For the text-containing cell, return its midpoint in (X, Y) coordinate format. 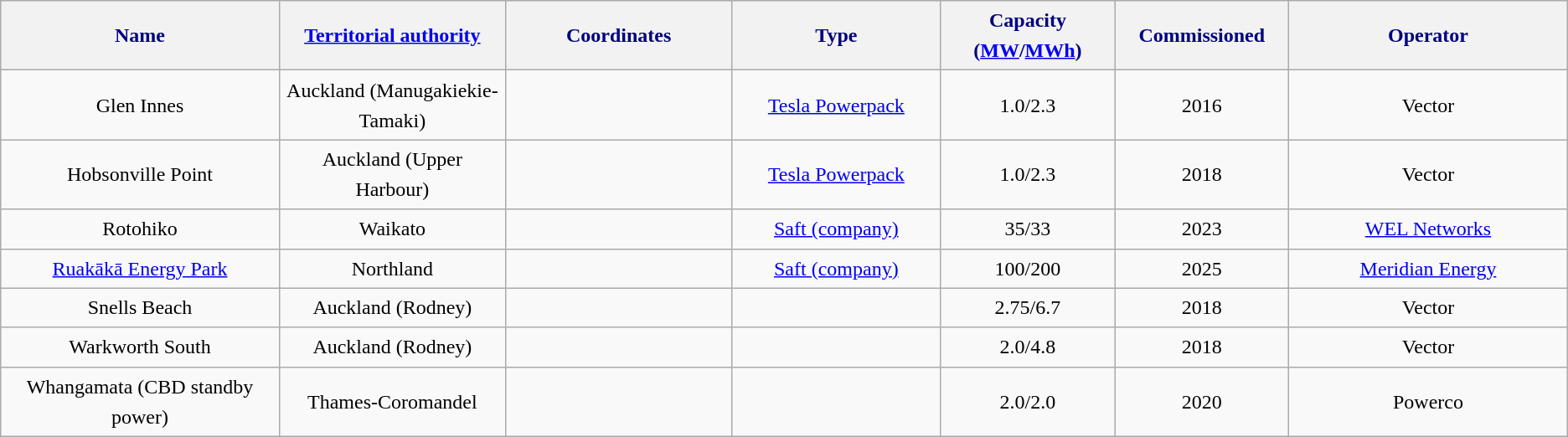
2.0/2.0 (1028, 402)
Waikato (392, 229)
2.0/4.8 (1028, 347)
Hobsonville Point (141, 174)
Operator (1429, 35)
Whangamata (CBD standby power) (141, 402)
2023 (1202, 229)
Capacity (MW/MWh) (1028, 35)
Northland (392, 268)
Auckland (Manugakiekie-Tamaki) (392, 105)
2025 (1202, 268)
2016 (1202, 105)
35/33 (1028, 229)
Type (836, 35)
Commissioned (1202, 35)
WEL Networks (1429, 229)
Snells Beach (141, 308)
Glen Innes (141, 105)
Rotohiko (141, 229)
100/200 (1028, 268)
Auckland (Upper Harbour) (392, 174)
Coordinates (618, 35)
Thames-Coromandel (392, 402)
2.75/6.7 (1028, 308)
Powerco (1429, 402)
Ruakākā Energy Park (141, 268)
Meridian Energy (1429, 268)
Territorial authority (392, 35)
Warkworth South (141, 347)
2020 (1202, 402)
Name (141, 35)
